Search for the cell housing the specified text and yield its [x, y] center coordinate. 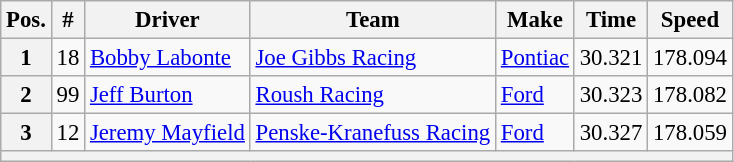
Joe Gibbs Racing [372, 58]
18 [68, 58]
Make [534, 20]
Jeremy Mayfield [168, 133]
Speed [690, 20]
Jeff Burton [168, 95]
Time [610, 20]
Team [372, 20]
30.327 [610, 133]
# [68, 20]
3 [26, 133]
99 [68, 95]
30.321 [610, 58]
Pos. [26, 20]
2 [26, 95]
178.094 [690, 58]
178.082 [690, 95]
30.323 [610, 95]
Penske-Kranefuss Racing [372, 133]
Bobby Labonte [168, 58]
178.059 [690, 133]
Roush Racing [372, 95]
Pontiac [534, 58]
12 [68, 133]
1 [26, 58]
Driver [168, 20]
